Return the (X, Y) coordinate for the center point of the cell that contains the specified text.  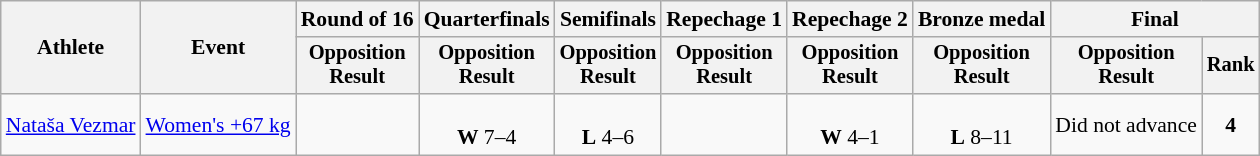
Repechage 2 (850, 19)
Athlete (71, 48)
Repechage 1 (724, 19)
Women's +67 kg (218, 124)
L 4–6 (608, 124)
4 (1231, 124)
Final (1154, 19)
L 8–11 (982, 124)
Bronze medal (982, 19)
Did not advance (1126, 124)
W 4–1 (850, 124)
Round of 16 (358, 19)
W 7–4 (487, 124)
Nataša Vezmar (71, 124)
Quarterfinals (487, 19)
Semifinals (608, 19)
Event (218, 48)
Rank (1231, 66)
